Output the [X, Y] coordinate of the center of the cell containing the given text.  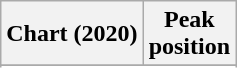
Peakposition [189, 34]
Chart (2020) [72, 34]
